Identify which cell holds the provided text, then report its (X, Y) central coordinate. 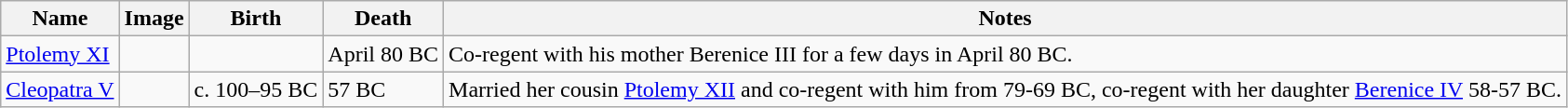
Notes (1005, 19)
c. 100–95 BC (256, 89)
Death (383, 19)
Co-regent with his mother Berenice III for a few days in April 80 BC. (1005, 54)
Married her cousin Ptolemy XII and co-regent with him from 79-69 BC, co-regent with her daughter Berenice IV 58-57 BC. (1005, 89)
Cleopatra V (60, 89)
Birth (256, 19)
Image (154, 19)
57 BC (383, 89)
April 80 BC (383, 54)
Name (60, 19)
Ptolemy XI (60, 54)
